Detect which cell encompasses the target text, then output its (x, y) center coordinate. 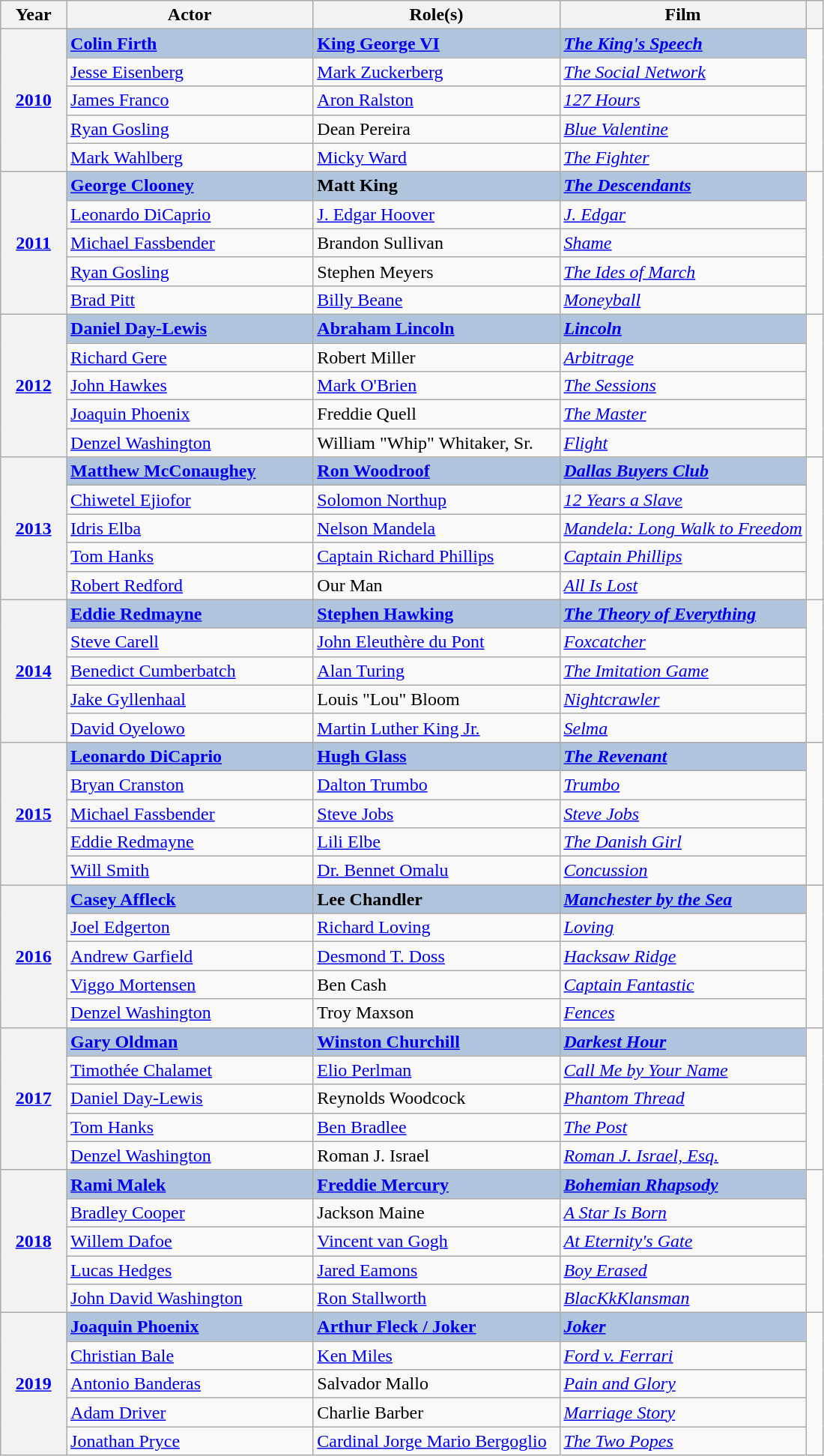
Bohemian Rhapsody (683, 1184)
Dr. Bennet Omalu (436, 871)
Hacksaw Ridge (683, 956)
Freddie Mercury (436, 1184)
The Fighter (683, 157)
Moneyball (683, 300)
Darkest Hour (683, 1042)
Ron Woodroof (436, 471)
Matt King (436, 186)
George Clooney (190, 186)
Actor (190, 15)
William "Whip" Whitaker, Sr. (436, 443)
Chiwetel Ejiofor (190, 500)
Reynolds Woodcock (436, 1099)
John David Washington (190, 1299)
Micky Ward (436, 157)
Andrew Garfield (190, 956)
Hugh Glass (436, 756)
Ben Bradlee (436, 1127)
Joel Edgerton (190, 928)
Bryan Cranston (190, 785)
Boy Erased (683, 1270)
Christian Bale (190, 1356)
Matthew McConaughey (190, 471)
King George VI (436, 43)
Steve Carell (190, 642)
2016 (34, 956)
Pain and Glory (683, 1384)
Lili Elbe (436, 842)
Loving (683, 928)
Alan Turing (436, 671)
Mark O'Brien (436, 386)
2014 (34, 671)
Foxcatcher (683, 642)
Ben Cash (436, 985)
Concussion (683, 871)
Dalton Trumbo (436, 785)
Antonio Banderas (190, 1384)
Freddie Quell (436, 414)
James Franco (190, 100)
2010 (34, 100)
Lucas Hedges (190, 1270)
The Sessions (683, 386)
2015 (34, 813)
Brad Pitt (190, 300)
Timothée Chalamet (190, 1070)
Jesse Eisenberg (190, 72)
Arthur Fleck / Joker (436, 1327)
Dallas Buyers Club (683, 471)
Arbitrage (683, 357)
Marriage Story (683, 1413)
John Eleuthère du Pont (436, 642)
Jonathan Pryce (190, 1441)
Lincoln (683, 328)
Robert Miller (436, 357)
Troy Maxson (436, 1013)
2011 (34, 243)
Call Me by Your Name (683, 1070)
2017 (34, 1099)
Joker (683, 1327)
The Revenant (683, 756)
Cardinal Jorge Mario Bergoglio (436, 1441)
Nightcrawler (683, 699)
The Social Network (683, 72)
The Danish Girl (683, 842)
Richard Gere (190, 357)
Idris Elba (190, 528)
Film (683, 15)
Mark Zuckerberg (436, 72)
Phantom Thread (683, 1099)
The Post (683, 1127)
Role(s) (436, 15)
Colin Firth (190, 43)
Our Man (436, 585)
Adam Driver (190, 1413)
The King's Speech (683, 43)
2018 (34, 1241)
Billy Beane (436, 300)
The Ides of March (683, 271)
Winston Churchill (436, 1042)
Blue Valentine (683, 129)
127 Hours (683, 100)
The Imitation Game (683, 671)
Ford v. Ferrari (683, 1356)
2013 (34, 528)
Flight (683, 443)
Willem Dafoe (190, 1241)
Abraham Lincoln (436, 328)
Mandela: Long Walk to Freedom (683, 528)
Elio Perlman (436, 1070)
Captain Fantastic (683, 985)
2012 (34, 385)
Stephen Hawking (436, 614)
John Hawkes (190, 386)
Fences (683, 1013)
J. Edgar Hoover (436, 214)
Captain Phillips (683, 557)
Nelson Mandela (436, 528)
Ron Stallworth (436, 1299)
BlacKkKlansman (683, 1299)
Casey Affleck (190, 899)
Charlie Barber (436, 1413)
Solomon Northup (436, 500)
Aron Ralston (436, 100)
Roman J. Israel, Esq. (683, 1156)
Desmond T. Doss (436, 956)
Rami Malek (190, 1184)
J. Edgar (683, 214)
Dean Pereira (436, 129)
A Star Is Born (683, 1212)
Stephen Meyers (436, 271)
Richard Loving (436, 928)
At Eternity's Gate (683, 1241)
Jared Eamons (436, 1270)
Roman J. Israel (436, 1156)
The Theory of Everything (683, 614)
Benedict Cumberbatch (190, 671)
Bradley Cooper (190, 1212)
Trumbo (683, 785)
Martin Luther King Jr. (436, 728)
The Two Popes (683, 1441)
2019 (34, 1384)
Gary Oldman (190, 1042)
Selma (683, 728)
Brandon Sullivan (436, 243)
Salvador Mallo (436, 1384)
All Is Lost (683, 585)
Manchester by the Sea (683, 899)
Year (34, 15)
Robert Redford (190, 585)
The Master (683, 414)
David Oyelowo (190, 728)
Will Smith (190, 871)
Ken Miles (436, 1356)
Shame (683, 243)
Jake Gyllenhaal (190, 699)
The Descendants (683, 186)
Jackson Maine (436, 1212)
Mark Wahlberg (190, 157)
Viggo Mortensen (190, 985)
Louis "Lou" Bloom (436, 699)
Lee Chandler (436, 899)
Vincent van Gogh (436, 1241)
Captain Richard Phillips (436, 557)
12 Years a Slave (683, 500)
